Return (X, Y) of the center of cell containing provided text 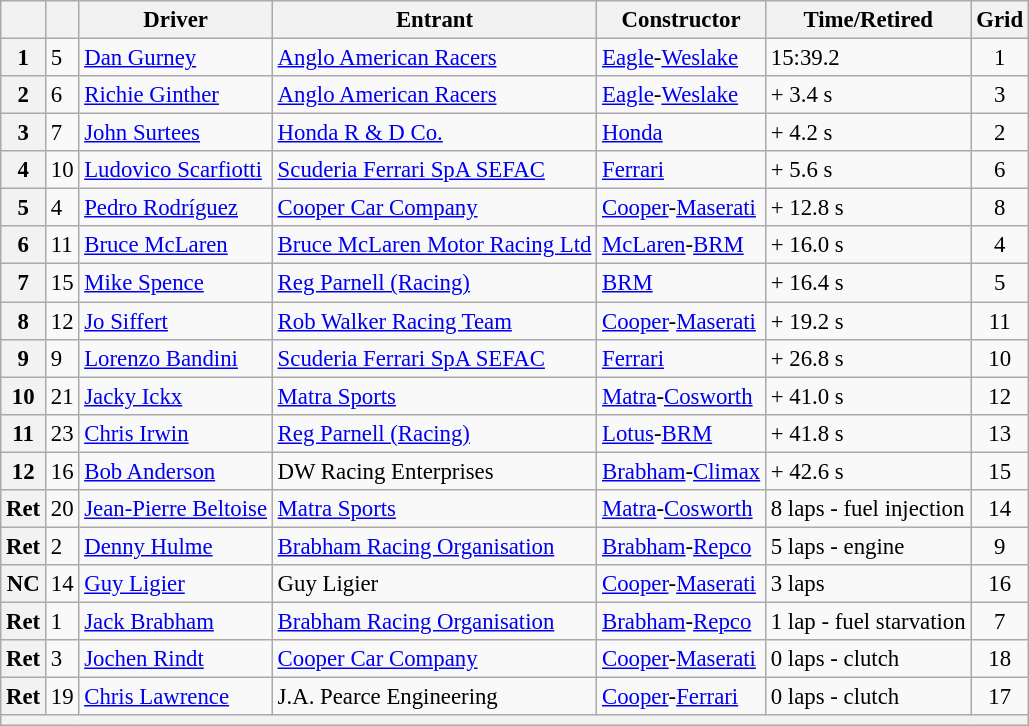
John Surtees (176, 133)
Pedro Rodríguez (176, 208)
+ 16.4 s (868, 283)
Dan Gurney (176, 58)
Rob Walker Racing Team (434, 321)
18 (1000, 659)
13 (1000, 433)
5 laps - engine (868, 546)
1 lap - fuel starvation (868, 621)
+ 42.6 s (868, 471)
Honda (682, 133)
Bob Anderson (176, 471)
+ 41.0 s (868, 396)
Driver (176, 20)
Grid (1000, 20)
Constructor (682, 20)
Lotus-BRM (682, 433)
23 (62, 433)
Jack Brabham (176, 621)
Time/Retired (868, 20)
3 laps (868, 584)
Jacky Ickx (176, 396)
Honda R & D Co. (434, 133)
+ 5.6 s (868, 170)
15:39.2 (868, 58)
Denny Hulme (176, 546)
+ 41.8 s (868, 433)
Richie Ginther (176, 95)
Jean-Pierre Beltoise (176, 509)
BRM (682, 283)
J.A. Pearce Engineering (434, 697)
21 (62, 396)
Jochen Rindt (176, 659)
DW Racing Enterprises (434, 471)
+ 19.2 s (868, 321)
+ 16.0 s (868, 245)
+ 26.8 s (868, 358)
Bruce McLaren (176, 245)
Ludovico Scarfiotti (176, 170)
Brabham-Climax (682, 471)
Mike Spence (176, 283)
+ 3.4 s (868, 95)
Cooper-Ferrari (682, 697)
20 (62, 509)
Bruce McLaren Motor Racing Ltd (434, 245)
+ 12.8 s (868, 208)
NC (24, 584)
Chris Irwin (176, 433)
+ 4.2 s (868, 133)
McLaren-BRM (682, 245)
8 laps - fuel injection (868, 509)
Chris Lawrence (176, 697)
19 (62, 697)
Lorenzo Bandini (176, 358)
Entrant (434, 20)
17 (1000, 697)
Jo Siffert (176, 321)
